Capture the cell that displays the provided text and extract its [x, y] central coordinate. 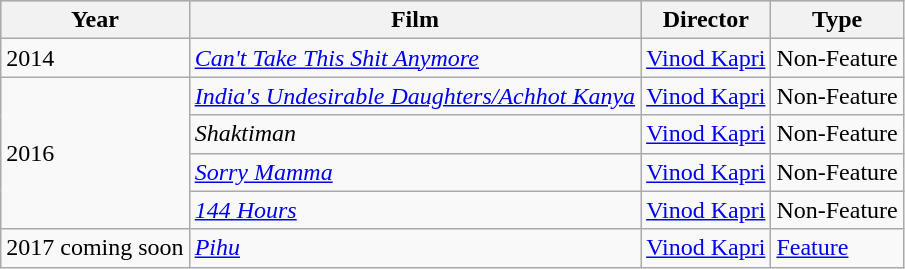
2014 [95, 58]
Director [706, 20]
Type [837, 20]
144 Hours [415, 210]
Year [95, 20]
India's Undesirable Daughters/Achhot Kanya [415, 96]
Shaktiman [415, 134]
Can't Take This Shit Anymore [415, 58]
2017 coming soon [95, 248]
Film [415, 20]
Sorry Mamma [415, 172]
2016 [95, 153]
Feature [837, 248]
Pihu [415, 248]
